Capture the cell that displays the provided text and extract its [X, Y] central coordinate. 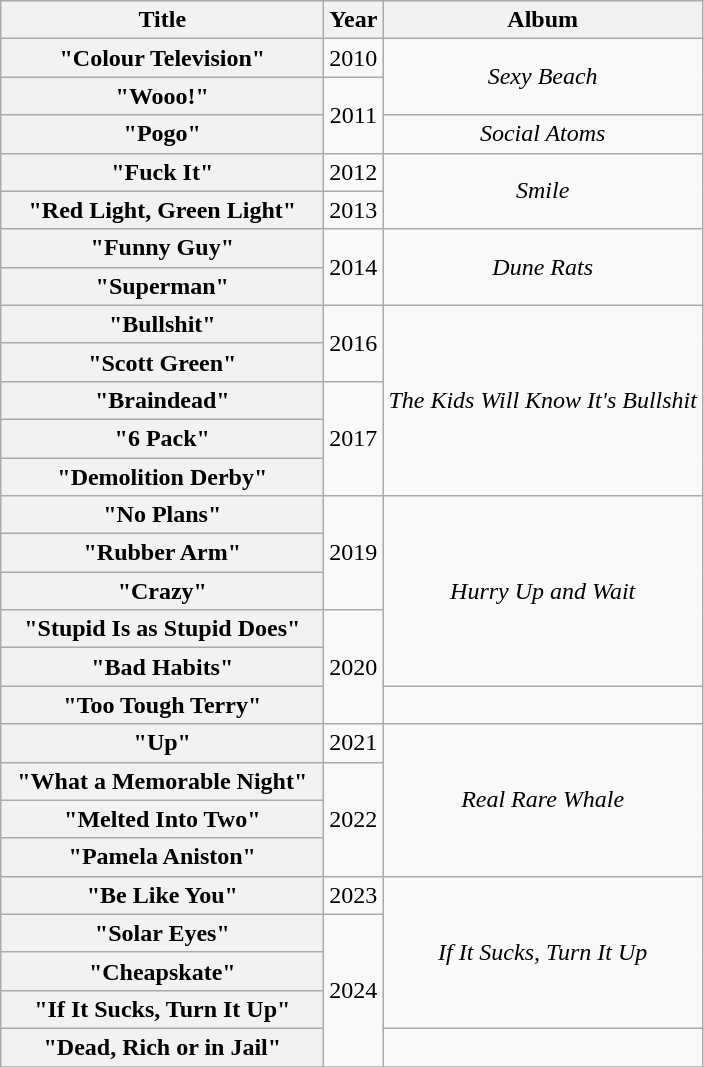
Smile [543, 191]
Album [543, 20]
"Stupid Is as Stupid Does" [162, 629]
"Pamela Aniston" [162, 857]
"Superman" [162, 286]
Social Atoms [543, 134]
"Demolition Derby" [162, 477]
"Fuck It" [162, 172]
"Funny Guy" [162, 248]
2010 [354, 58]
2011 [354, 115]
2014 [354, 267]
The Kids Will Know It's Bullshit [543, 400]
"Solar Eyes" [162, 933]
Sexy Beach [543, 77]
Hurry Up and Wait [543, 591]
"Colour Television" [162, 58]
2023 [354, 895]
"Wooo!" [162, 96]
Dune Rats [543, 267]
2013 [354, 210]
"What a Memorable Night" [162, 781]
2022 [354, 819]
"If It Sucks, Turn It Up" [162, 1009]
2012 [354, 172]
"Melted Into Two" [162, 819]
2016 [354, 343]
"Crazy" [162, 591]
"Braindead" [162, 400]
"Be Like You" [162, 895]
If It Sucks, Turn It Up [543, 952]
"Bad Habits" [162, 667]
2017 [354, 438]
"Red Light, Green Light" [162, 210]
"Rubber Arm" [162, 553]
2020 [354, 667]
2021 [354, 743]
"Pogo" [162, 134]
2024 [354, 990]
"Scott Green" [162, 362]
Year [354, 20]
Title [162, 20]
"Bullshit" [162, 324]
"6 Pack" [162, 438]
"Up" [162, 743]
"Cheapskate" [162, 971]
"Dead, Rich or in Jail" [162, 1047]
"No Plans" [162, 515]
2019 [354, 553]
"Too Tough Terry" [162, 705]
Real Rare Whale [543, 800]
